Return (x, y) of the center of cell containing provided text 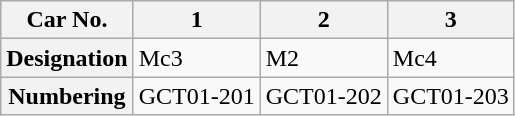
GCT01-202 (324, 96)
2 (324, 20)
1 (196, 20)
3 (450, 20)
Mc3 (196, 58)
Car No. (67, 20)
Designation (67, 58)
GCT01-201 (196, 96)
Numbering (67, 96)
GCT01-203 (450, 96)
Mc4 (450, 58)
M2 (324, 58)
